Provide the [X, Y] coordinate of the cell's center where the given text is located.  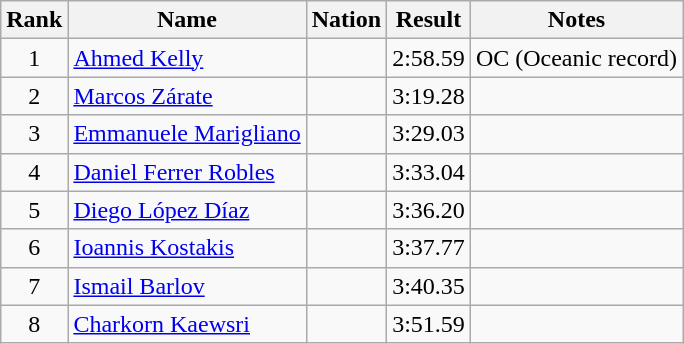
Ahmed Kelly [187, 58]
OC (Oceanic record) [576, 58]
3:40.35 [429, 286]
Ioannis Kostakis [187, 248]
Marcos Zárate [187, 96]
1 [34, 58]
3:19.28 [429, 96]
6 [34, 248]
Ismail Barlov [187, 286]
2 [34, 96]
5 [34, 210]
3:36.20 [429, 210]
7 [34, 286]
Emmanuele Marigliano [187, 134]
3 [34, 134]
4 [34, 172]
Notes [576, 20]
3:29.03 [429, 134]
Rank [34, 20]
Charkorn Kaewsri [187, 324]
2:58.59 [429, 58]
8 [34, 324]
Nation [346, 20]
Result [429, 20]
Name [187, 20]
Diego López Díaz [187, 210]
3:33.04 [429, 172]
3:51.59 [429, 324]
Daniel Ferrer Robles [187, 172]
3:37.77 [429, 248]
